Output the [X, Y] coordinate of the center of the cell containing the given text.  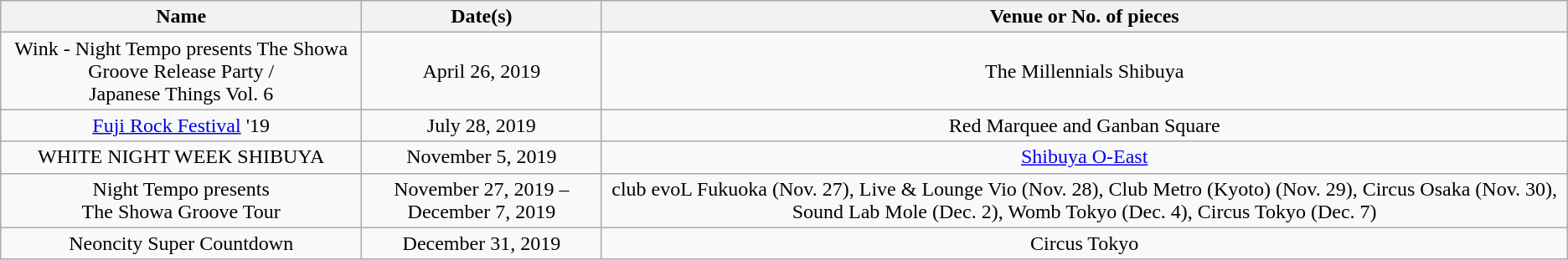
Wink - Night Tempo presents The Showa Groove Release Party / Japanese Things Vol. 6 [181, 71]
Date(s) [482, 17]
Fuji Rock Festival '19 [181, 125]
The Millennials Shibuya [1084, 71]
Venue or No. of pieces [1084, 17]
Name [181, 17]
WHITE NIGHT WEEK SHIBUYA [181, 157]
Night Tempo presents The Showa Groove Tour [181, 201]
July 28, 2019 [482, 125]
Shibuya O-East [1084, 157]
Neoncity Super Countdown [181, 243]
April 26, 2019 [482, 71]
December 31, 2019 [482, 243]
Circus Tokyo [1084, 243]
November 27, 2019 – December 7, 2019 [482, 201]
Red Marquee and Ganban Square [1084, 125]
November 5, 2019 [482, 157]
